Output the (X, Y) coordinate of the center of the cell containing the given text.  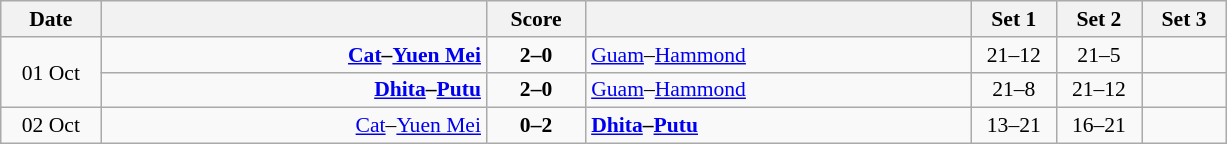
Score (536, 19)
01 Oct (51, 72)
Set 3 (1184, 19)
Set 1 (1014, 19)
Set 2 (1098, 19)
13–21 (1014, 126)
Date (51, 19)
02 Oct (51, 126)
16–21 (1098, 126)
0–2 (536, 126)
21–5 (1098, 55)
21–8 (1014, 90)
